Capture the cell that displays the provided text and extract its (x, y) central coordinate. 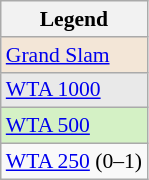
WTA 500 (74, 126)
WTA 250 (0–1) (74, 162)
Grand Slam (74, 55)
Legend (74, 19)
WTA 1000 (74, 90)
